Detect which cell encompasses the target text, then output its (x, y) center coordinate. 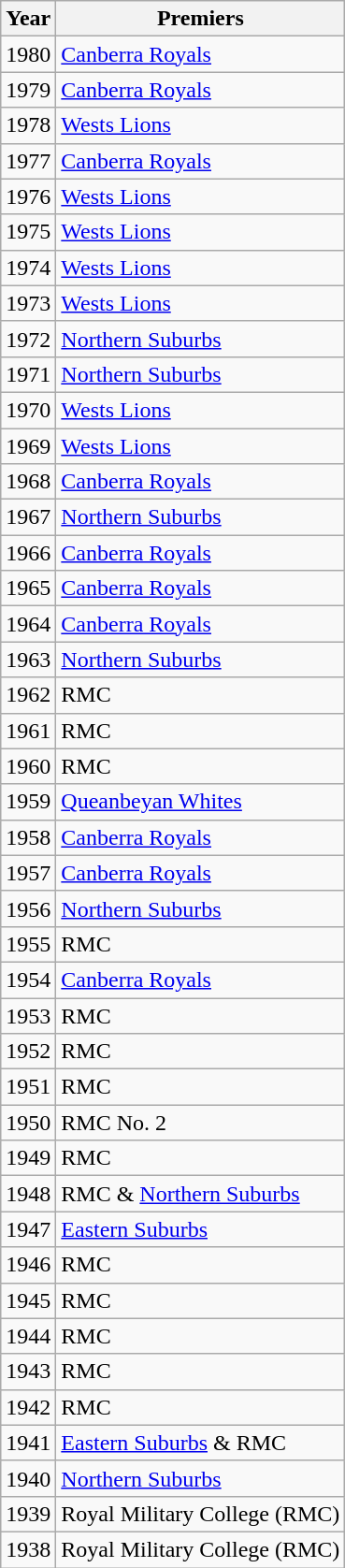
1944 (28, 1336)
1939 (28, 1514)
1973 (28, 303)
1971 (28, 374)
1941 (28, 1443)
Year (28, 19)
1950 (28, 1123)
1970 (28, 410)
1966 (28, 553)
Premiers (200, 19)
1969 (28, 446)
1968 (28, 482)
1964 (28, 624)
1938 (28, 1549)
1948 (28, 1194)
1940 (28, 1478)
1956 (28, 908)
1946 (28, 1265)
1953 (28, 1015)
1975 (28, 232)
1974 (28, 268)
1960 (28, 766)
1952 (28, 1052)
1949 (28, 1158)
1943 (28, 1372)
Eastern Suburbs (200, 1229)
1972 (28, 339)
1976 (28, 196)
1954 (28, 980)
1977 (28, 161)
1955 (28, 944)
1947 (28, 1229)
1979 (28, 90)
1963 (28, 660)
1957 (28, 873)
1965 (28, 588)
1945 (28, 1300)
Eastern Suburbs & RMC (200, 1443)
1980 (28, 54)
1958 (28, 837)
1951 (28, 1087)
1978 (28, 125)
RMC No. 2 (200, 1123)
1942 (28, 1407)
1961 (28, 731)
1959 (28, 802)
Queanbeyan Whites (200, 802)
1967 (28, 517)
RMC & Northern Suburbs (200, 1194)
1962 (28, 695)
